Scan for the cell matching the given text and deliver its [X, Y] coordinate at center. 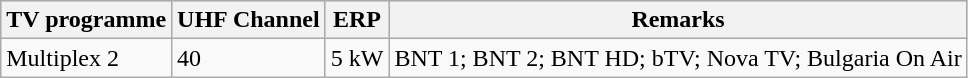
40 [249, 58]
TV programme [86, 20]
BNT 1; BNT 2; BNT HD; bTV; Nova TV; Bulgaria On Air [678, 58]
Remarks [678, 20]
ERP [357, 20]
UHF Channel [249, 20]
Multiplex 2 [86, 58]
5 kW [357, 58]
